For the text-containing cell, return its midpoint in [x, y] coordinate format. 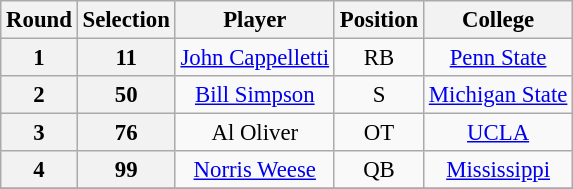
2 [39, 95]
Selection [126, 20]
Norris Weese [254, 170]
OT [378, 133]
11 [126, 58]
1 [39, 58]
99 [126, 170]
Position [378, 20]
50 [126, 95]
Mississippi [498, 170]
QB [378, 170]
4 [39, 170]
RB [378, 58]
Player [254, 20]
3 [39, 133]
UCLA [498, 133]
S [378, 95]
Round [39, 20]
76 [126, 133]
Bill Simpson [254, 95]
John Cappelletti [254, 58]
Al Oliver [254, 133]
Penn State [498, 58]
College [498, 20]
Michigan State [498, 95]
